Output the (x, y) coordinate of the center of the cell containing the given text.  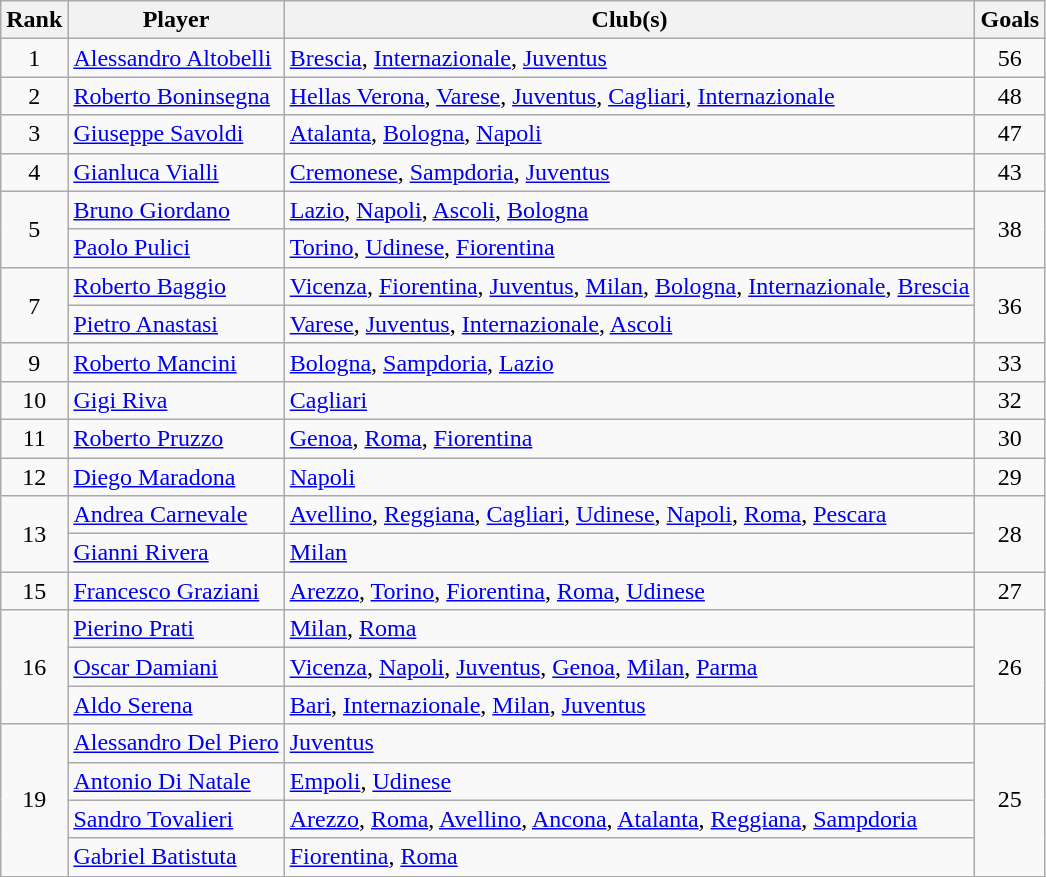
Gabriel Batistuta (176, 857)
Arezzo, Roma, Avellino, Ancona, Atalanta, Reggiana, Sampdoria (630, 819)
Bologna, Sampdoria, Lazio (630, 362)
Paolo Pulici (176, 248)
Vicenza, Fiorentina, Juventus, Milan, Bologna, Internazionale, Brescia (630, 286)
Roberto Pruzzo (176, 438)
Milan, Roma (630, 629)
16 (34, 667)
13 (34, 534)
47 (1010, 134)
26 (1010, 667)
Juventus (630, 743)
1 (34, 58)
7 (34, 305)
Fiorentina, Roma (630, 857)
Alessandro Altobelli (176, 58)
Milan (630, 553)
Gianluca Vialli (176, 172)
19 (34, 800)
11 (34, 438)
Napoli (630, 477)
28 (1010, 534)
Atalanta, Bologna, Napoli (630, 134)
25 (1010, 800)
Lazio, Napoli, Ascoli, Bologna (630, 210)
30 (1010, 438)
43 (1010, 172)
3 (34, 134)
Cagliari (630, 400)
Giuseppe Savoldi (176, 134)
Bruno Giordano (176, 210)
4 (34, 172)
Antonio Di Natale (176, 781)
9 (34, 362)
Aldo Serena (176, 705)
Hellas Verona, Varese, Juventus, Cagliari, Internazionale (630, 96)
Roberto Baggio (176, 286)
5 (34, 229)
38 (1010, 229)
Francesco Graziani (176, 591)
Andrea Carnevale (176, 515)
Diego Maradona (176, 477)
27 (1010, 591)
10 (34, 400)
Club(s) (630, 20)
15 (34, 591)
Gianni Rivera (176, 553)
33 (1010, 362)
Varese, Juventus, Internazionale, Ascoli (630, 324)
Oscar Damiani (176, 667)
Genoa, Roma, Fiorentina (630, 438)
29 (1010, 477)
Sandro Tovalieri (176, 819)
Rank (34, 20)
36 (1010, 305)
Gigi Riva (176, 400)
Goals (1010, 20)
56 (1010, 58)
Brescia, Internazionale, Juventus (630, 58)
Pierino Prati (176, 629)
Arezzo, Torino, Fiorentina, Roma, Udinese (630, 591)
Torino, Udinese, Fiorentina (630, 248)
2 (34, 96)
Avellino, Reggiana, Cagliari, Udinese, Napoli, Roma, Pescara (630, 515)
Player (176, 20)
Roberto Boninsegna (176, 96)
Roberto Mancini (176, 362)
Cremonese, Sampdoria, Juventus (630, 172)
Bari, Internazionale, Milan, Juventus (630, 705)
32 (1010, 400)
Empoli, Udinese (630, 781)
Pietro Anastasi (176, 324)
12 (34, 477)
48 (1010, 96)
Vicenza, Napoli, Juventus, Genoa, Milan, Parma (630, 667)
Alessandro Del Piero (176, 743)
